From the cell containing the given text, extract its center point as [X, Y] coordinate. 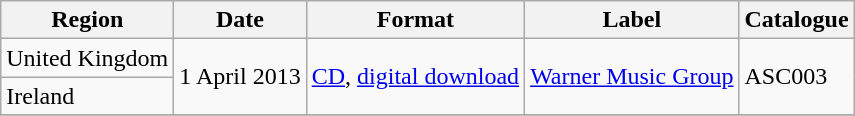
1 April 2013 [240, 77]
Date [240, 20]
ASC003 [796, 77]
Format [415, 20]
Label [632, 20]
Catalogue [796, 20]
Warner Music Group [632, 77]
Ireland [88, 96]
Region [88, 20]
CD, digital download [415, 77]
United Kingdom [88, 58]
